From the cell containing the given text, extract its center point as (x, y) coordinate. 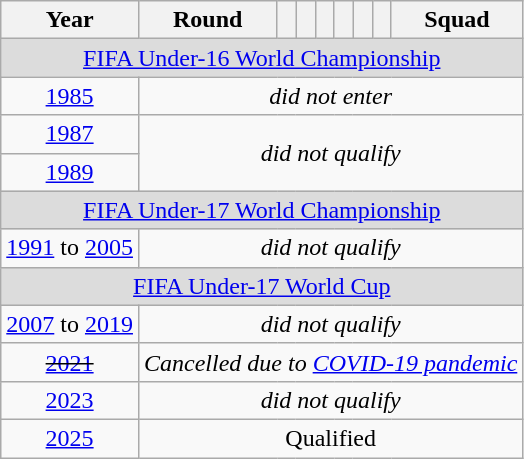
FIFA Under-17 World Cup (262, 286)
1989 (70, 172)
Round (207, 20)
did not enter (330, 96)
Squad (457, 20)
FIFA Under-17 World Championship (262, 210)
Qualified (330, 438)
2025 (70, 438)
1985 (70, 96)
Year (70, 20)
1987 (70, 134)
2023 (70, 400)
2007 to 2019 (70, 324)
2021 (70, 362)
Cancelled due to COVID-19 pandemic (330, 362)
FIFA Under-16 World Championship (262, 58)
1991 to 2005 (70, 248)
